Pinpoint the cell where the given text exists, returning its [x, y] midpoint coordinate. 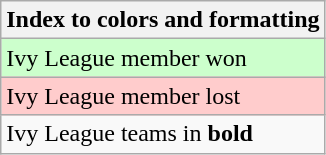
Ivy League member won [163, 58]
Ivy League member lost [163, 96]
Index to colors and formatting [163, 20]
Ivy League teams in bold [163, 134]
